Pinpoint the cell where the given text exists, returning its [x, y] midpoint coordinate. 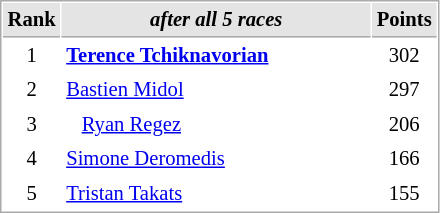
Ryan Regez [216, 124]
302 [404, 56]
155 [404, 194]
2 [32, 90]
1 [32, 56]
166 [404, 158]
after all 5 races [216, 20]
Terence Tchiknavorian [216, 56]
Points [404, 20]
3 [32, 124]
297 [404, 90]
Rank [32, 20]
Tristan Takats [216, 194]
4 [32, 158]
206 [404, 124]
Simone Deromedis [216, 158]
5 [32, 194]
Bastien Midol [216, 90]
